Identify which cell holds the provided text, then report its (X, Y) central coordinate. 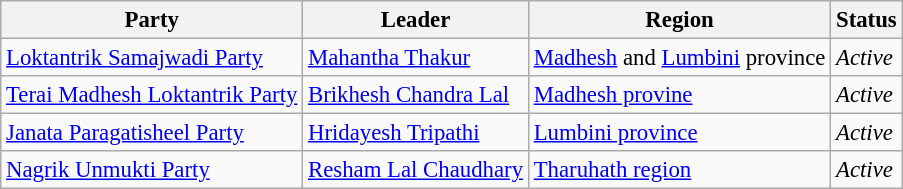
Tharuhath region (679, 170)
Janata Paragatisheel Party (152, 133)
Brikhesh Chandra Lal (416, 95)
Loktantrik Samajwadi Party (152, 58)
Leader (416, 20)
Resham Lal Chaudhary (416, 170)
Status (866, 20)
Nagrik Unmukti Party (152, 170)
Region (679, 20)
Madhesh and Lumbini province (679, 58)
Lumbini province (679, 133)
Party (152, 20)
Hridayesh Tripathi (416, 133)
Terai Madhesh Loktantrik Party (152, 95)
Madhesh provine (679, 95)
Mahantha Thakur (416, 58)
